Capture the cell that displays the provided text and extract its (X, Y) central coordinate. 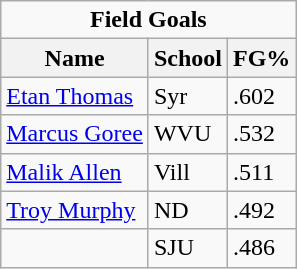
Name (75, 58)
Field Goals (148, 20)
.486 (262, 248)
Troy Murphy (75, 210)
Malik Allen (75, 172)
Vill (188, 172)
FG% (262, 58)
WVU (188, 134)
.602 (262, 96)
.511 (262, 172)
School (188, 58)
ND (188, 210)
.532 (262, 134)
.492 (262, 210)
Etan Thomas (75, 96)
Marcus Goree (75, 134)
Syr (188, 96)
SJU (188, 248)
